Extract the [x, y] coordinate from the center of the cell holding the provided text.  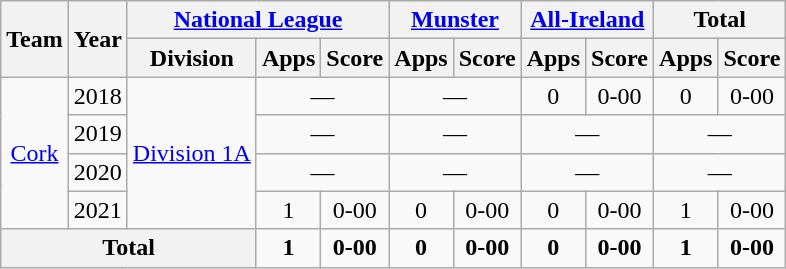
Year [98, 39]
Division 1A [192, 153]
2019 [98, 134]
Cork [35, 153]
National League [258, 20]
Division [192, 58]
2021 [98, 210]
2020 [98, 172]
Munster [455, 20]
2018 [98, 96]
Team [35, 39]
All-Ireland [587, 20]
